Determine the (X, Y) coordinate at the center of the cell enclosing the given text.  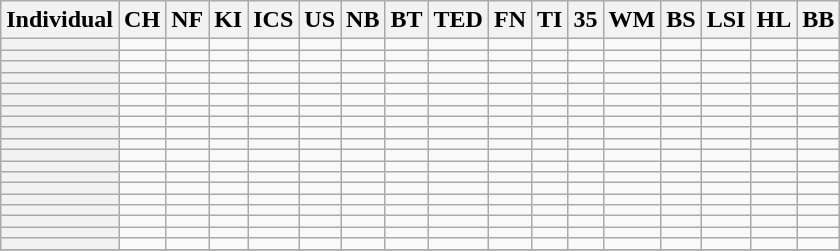
ICS (274, 20)
Individual (60, 20)
FN (510, 20)
NF (188, 20)
BT (406, 20)
KI (228, 20)
NB (363, 20)
TED (458, 20)
US (320, 20)
CH (142, 20)
35 (586, 20)
BB (818, 20)
LSI (726, 20)
TI (550, 20)
HL (774, 20)
BS (681, 20)
WM (632, 20)
